Scan for the cell matching the given text and deliver its [x, y] coordinate at center. 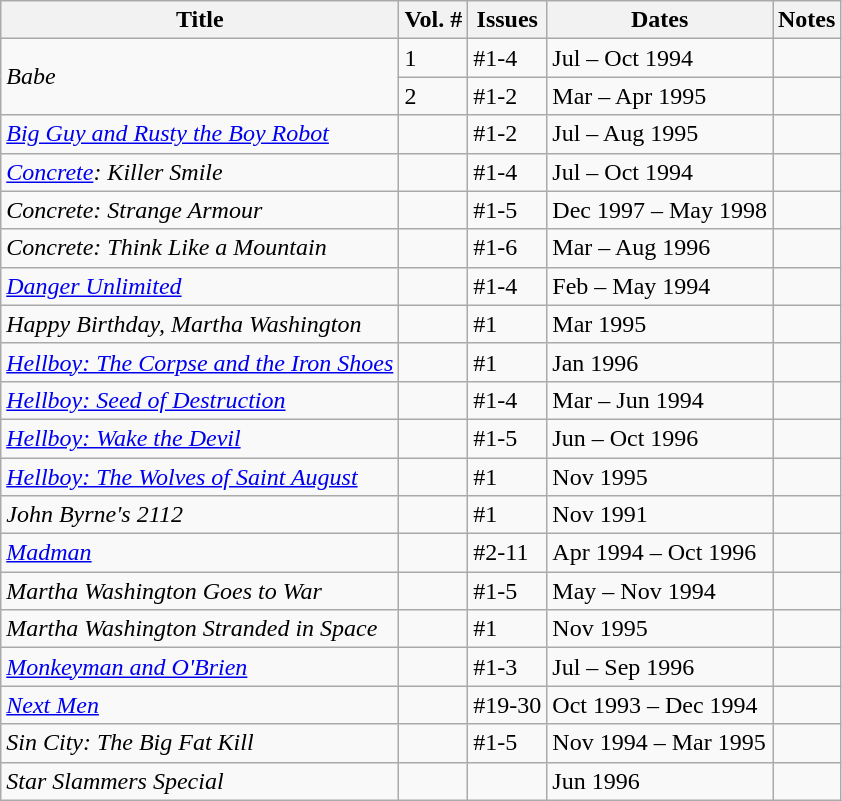
Mar 1995 [660, 324]
Vol. # [434, 20]
#1-3 [508, 667]
Babe [200, 77]
Jul – Aug 1995 [660, 134]
Jul – Sep 1996 [660, 667]
John Byrne's 2112 [200, 515]
Dates [660, 20]
Mar – Jun 1994 [660, 400]
Sin City: The Big Fat Kill [200, 743]
Hellboy: Wake the Devil [200, 438]
Danger Unlimited [200, 286]
Happy Birthday, Martha Washington [200, 324]
Dec 1997 – May 1998 [660, 210]
2 [434, 96]
Next Men [200, 705]
#1-6 [508, 248]
Nov 1994 – Mar 1995 [660, 743]
Martha Washington Stranded in Space [200, 629]
Concrete: Killer Smile [200, 172]
Star Slammers Special [200, 781]
Nov 1991 [660, 515]
Jan 1996 [660, 362]
Notes [806, 20]
1 [434, 58]
Hellboy: The Wolves of Saint August [200, 477]
Oct 1993 – Dec 1994 [660, 705]
Feb – May 1994 [660, 286]
Madman [200, 553]
Mar – Apr 1995 [660, 96]
Martha Washington Goes to War [200, 591]
Jun – Oct 1996 [660, 438]
Title [200, 20]
Big Guy and Rusty the Boy Robot [200, 134]
Monkeyman and O'Brien [200, 667]
Mar – Aug 1996 [660, 248]
Concrete: Think Like a Mountain [200, 248]
Hellboy: The Corpse and the Iron Shoes [200, 362]
Apr 1994 – Oct 1996 [660, 553]
#19-30 [508, 705]
Jun 1996 [660, 781]
#2-11 [508, 553]
Concrete: Strange Armour [200, 210]
Issues [508, 20]
May – Nov 1994 [660, 591]
Hellboy: Seed of Destruction [200, 400]
